Pinpoint the cell where the given text exists, returning its [X, Y] midpoint coordinate. 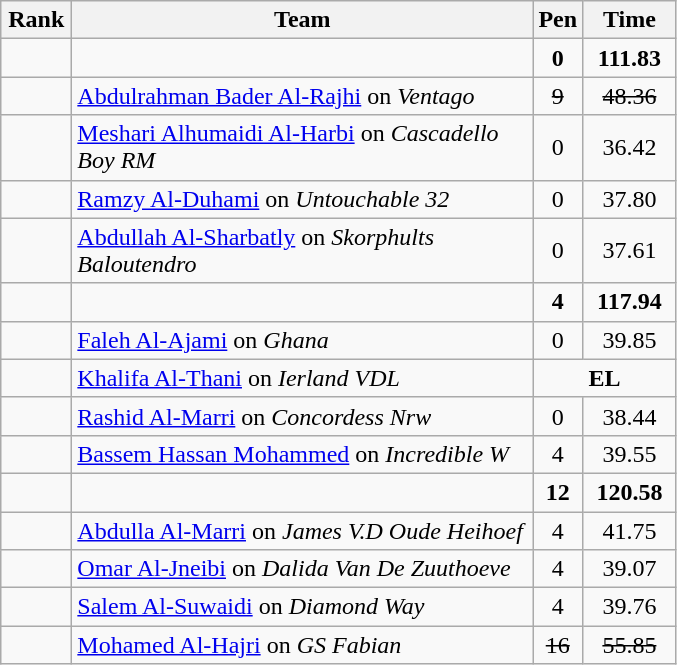
39.55 [630, 454]
39.85 [630, 340]
48.36 [630, 96]
Team [302, 20]
Bassem Hassan Mohammed on Incredible W [302, 454]
9 [558, 96]
36.42 [630, 148]
55.85 [630, 645]
Rashid Al-Marri on Concordess Nrw [302, 416]
39.76 [630, 607]
Khalifa Al-Thani on Ierland VDL [302, 378]
Abdullah Al-Sharbatly on Skorphults Baloutendro [302, 250]
41.75 [630, 531]
37.61 [630, 250]
Meshari Alhumaidi Al-Harbi on Cascadello Boy RM [302, 148]
37.80 [630, 199]
39.07 [630, 569]
38.44 [630, 416]
Salem Al-Suwaidi on Diamond Way [302, 607]
Rank [36, 20]
117.94 [630, 302]
111.83 [630, 58]
Abdulrahman Bader Al-Rajhi on Ventago [302, 96]
EL [604, 378]
Pen [558, 20]
120.58 [630, 492]
Time [630, 20]
Ramzy Al-Duhami on Untouchable 32 [302, 199]
12 [558, 492]
Mohamed Al-Hajri on GS Fabian [302, 645]
Omar Al-Jneibi on Dalida Van De Zuuthoeve [302, 569]
16 [558, 645]
Abdulla Al-Marri on James V.D Oude Heihoef [302, 531]
Faleh Al-Ajami on Ghana [302, 340]
